Identify which cell holds the provided text, then report its [x, y] central coordinate. 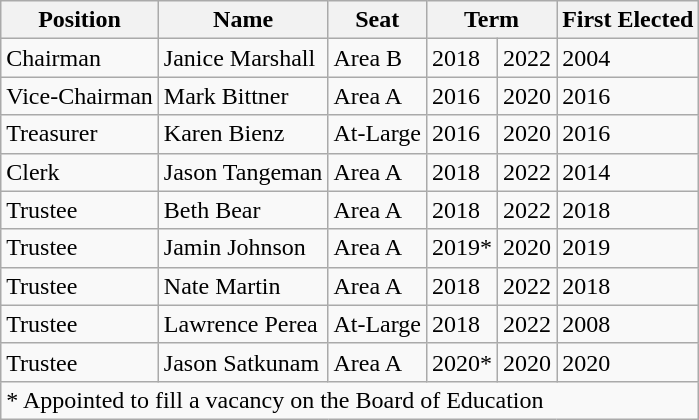
Vice-Chairman [80, 96]
Mark Bittner [243, 96]
Area B [378, 58]
Treasurer [80, 134]
Beth Bear [243, 210]
2019* [462, 248]
2019 [628, 248]
Jason Satkunam [243, 362]
Lawrence Perea [243, 324]
Nate Martin [243, 286]
Seat [378, 20]
Name [243, 20]
2004 [628, 58]
2008 [628, 324]
Clerk [80, 172]
Jamin Johnson [243, 248]
2014 [628, 172]
First Elected [628, 20]
2020* [462, 362]
* Appointed to fill a vacancy on the Board of Education [350, 400]
Karen Bienz [243, 134]
Chairman [80, 58]
Jason Tangeman [243, 172]
Position [80, 20]
Term [491, 20]
Janice Marshall [243, 58]
